Locate the cell with the specified text and output its [x, y] center coordinate. 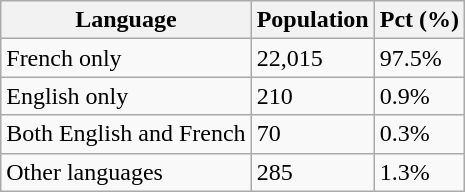
French only [126, 58]
210 [312, 96]
1.3% [419, 172]
22,015 [312, 58]
Other languages [126, 172]
70 [312, 134]
0.3% [419, 134]
97.5% [419, 58]
Pct (%) [419, 20]
Population [312, 20]
Both English and French [126, 134]
0.9% [419, 96]
Language [126, 20]
285 [312, 172]
English only [126, 96]
